Determine the [X, Y] coordinate at the center of the cell enclosing the given text.  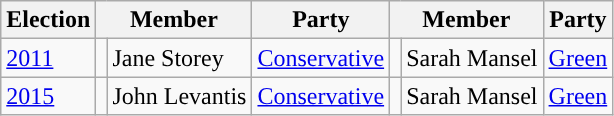
Election [48, 20]
2011 [48, 58]
2015 [48, 96]
John Levantis [180, 96]
Jane Storey [180, 58]
